Return the [x, y] coordinate for the center point of the cell that contains the specified text.  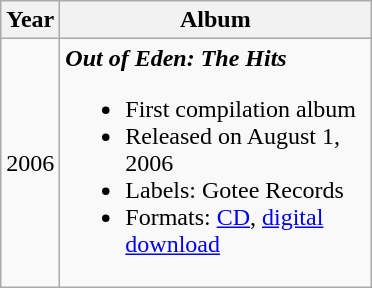
2006 [30, 163]
Out of Eden: The HitsFirst compilation albumReleased on August 1, 2006Labels: Gotee RecordsFormats: CD, digital download [216, 163]
Year [30, 20]
Album [216, 20]
